Find where the given text appears and provide that cell's center as (X, Y) coordinate. 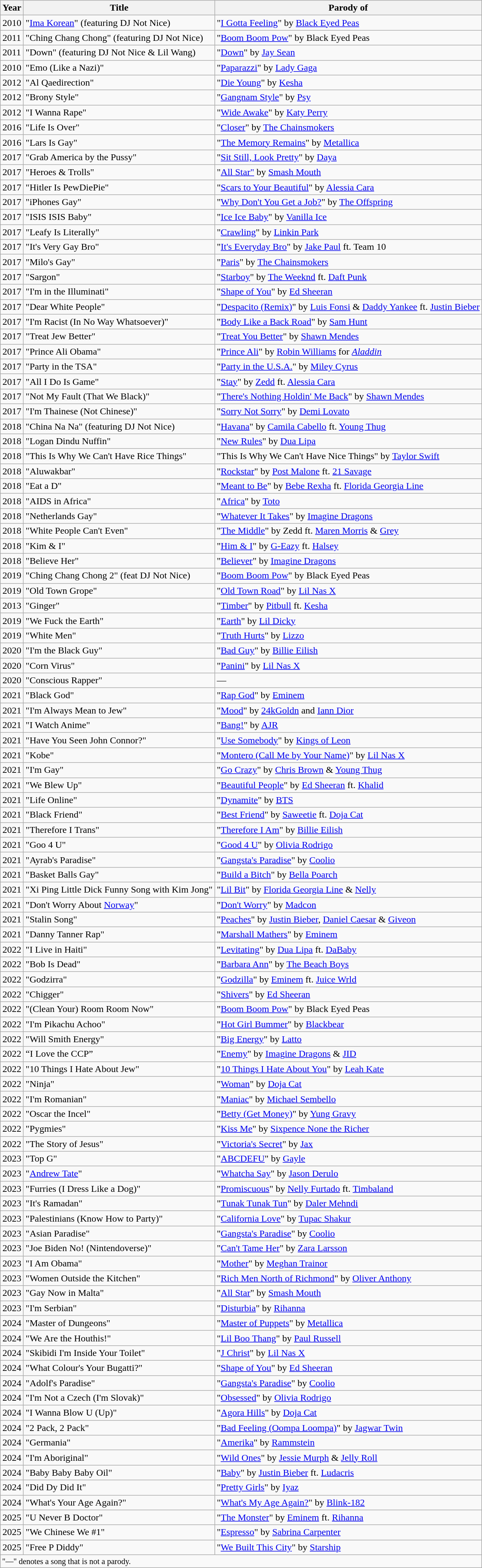
"Joe Biden No! (Nintendoverse)" (119, 1248)
"It's Everyday Bro" by Jake Paul ft. Team 10 (348, 247)
"Peaches" by Justin Bieber, Daniel Caesar & Giveon (348, 920)
"Earth" by Lil Dicky (348, 620)
"Him & I" by G-Eazy ft. Halsey (348, 546)
"Mother" by Meghan Trainor (348, 1263)
"The Monster" by Eminem ft. Rihanna (348, 1517)
"I Live in Haiti" (119, 950)
"Kobe" (119, 755)
"Therefore I Trans" (119, 830)
"All I Do Is Game" (119, 381)
"Meant to Be" by Bebe Rexha ft. Florida Georgia Line (348, 486)
"Sit Still, Look Pretty" by Daya (348, 157)
"Marshall Mathers" by Eminem (348, 935)
"Therefore I Am" by Billie Eilish (348, 830)
"10 Things I Hate About Jew" (119, 1069)
"I'm Serbian" (119, 1308)
"Beautiful People" by Ed Sheeran ft. Khalid (348, 785)
"Oscar the Incel" (119, 1114)
"Disturbia" by Rihanna (348, 1308)
"Wide Awake" by Katy Perry (348, 112)
"Black God" (119, 695)
"Timber" by Pitbull ft. Kesha (348, 606)
"Ching Chang Chong" (featuring DJ Not Nice) (119, 38)
"White Men" (119, 635)
"Al Qaedirection" (119, 82)
"Ima Korean" (featuring DJ Not Nice) (119, 23)
"Adolf's Paradise" (119, 1383)
"I Watch Anime" (119, 725)
"There's Nothing Holdin' Me Back" by Shawn Mendes (348, 396)
"Promiscuous" by Nelly Furtado ft. Timbaland (348, 1189)
"Ginger" (119, 606)
"Believer" by Imagine Dragons (348, 561)
"Espresso" by Sabrina Carpenter (348, 1532)
"I'm the Black Guy" (119, 650)
"China Na Na" (featuring DJ Not Nice) (119, 426)
"Pretty Girls" by Iyaz (348, 1487)
Parody of (348, 8)
"Obsessed" by Olivia Rodrigo (348, 1398)
"Basket Balls Gay" (119, 875)
"Whatever It Takes" by Imagine Dragons (348, 516)
"Enemy" by Imagine Dragons & JID (348, 1054)
"2 Pack, 2 Pack" (119, 1428)
"Life Is Over" (119, 127)
"Logan Dindu Nuffin" (119, 441)
"Gangnam Style" by Psy (348, 97)
"This Is Why We Can't Have Nice Things" by Taylor Swift (348, 456)
"Big Energy" by Latto (348, 1039)
"What Colour's Your Bugatti?" (119, 1368)
"Danny Tanner Rap" (119, 935)
"Asian Paradise" (119, 1233)
"Scars to Your Beautiful" by Alessia Cara (348, 187)
"Party in the U.S.A." by Miley Cyrus (348, 366)
"Bang!" by AJR (348, 725)
"Don't Worry" by Madcon (348, 904)
"Closer" by The Chainsmokers (348, 127)
"It's Ramadan" (119, 1204)
"This Is Why We Can't Have Rice Things" (119, 456)
"Prince Ali Obama" (119, 351)
"Lil Boo Thang" by Paul Russell (348, 1338)
"Andrew Tate" (119, 1174)
"I'm Racist (In No Way Whatsoever)" (119, 322)
"Milo's Gay" (119, 262)
"Heroes & Trolls" (119, 172)
"Bad Feeling (Oompa Loompa)" by Jagwar Twin (348, 1428)
"I'm Thainese (Not Chinese)" (119, 411)
"Use Somebody" by Kings of Leon (348, 740)
"Baby" by Justin Bieber ft. Ludacris (348, 1473)
"Ayrab's Paradise" (119, 860)
"Master of Puppets" by Metallica (348, 1323)
"Furries (I Dress Like a Dog)" (119, 1189)
"Aluwakbar" (119, 471)
"Crawling" by Linkin Park (348, 232)
"Whatcha Say" by Jason Derulo (348, 1174)
"U Never B Doctor" (119, 1517)
"Rap God" by Eminem (348, 695)
"Build a Bitch" by Bella Poarch (348, 875)
"Corn Virus" (119, 666)
"Free P Diddy" (119, 1547)
"Levitating" by Dua Lipa ft. DaBaby (348, 950)
"Treat Jew Better" (119, 337)
"Dear White People" (119, 307)
"Not My Fault (That We Black)" (119, 396)
"Betty (Get Money)" by Yung Gravy (348, 1114)
"Treat You Better" by Shawn Mendes (348, 337)
"ISIS ISIS Baby" (119, 217)
"Dynamite" by BTS (348, 800)
"Pygmies" (119, 1129)
"Wild Ones" by Jessie Murph & Jelly Roll (348, 1458)
"I'm Always Mean to Jew" (119, 710)
"Africa" by Toto (348, 501)
"We Built This City" by Starship (348, 1547)
"Paparazzi" by Lady Gaga (348, 68)
"Don't Worry About Norway" (119, 904)
"Godzirra" (119, 979)
"Amerika" by Rammstein (348, 1443)
"Stay" by Zedd ft. Alessia Cara (348, 381)
"Woman" by Doja Cat (348, 1084)
"Havana" by Camila Cabello ft. Young Thug (348, 426)
Year (12, 8)
"Barbara Ann" by The Beach Boys (348, 964)
"Rockstar" by Post Malone ft. 21 Savage (348, 471)
"—" denotes a song that is not a parody. (241, 1561)
"Brony Style" (119, 97)
"The Middle" by Zedd ft. Maren Morris & Grey (348, 531)
"I'm Pikachu Achoo" (119, 1024)
"ABCDEFU" by Gayle (348, 1159)
"Did Dy Did It" (119, 1487)
"Down" (featuring DJ Not Nice & Lil Wang) (119, 53)
"The Memory Remains" by Metallica (348, 142)
"Eat a D" (119, 486)
"I'm Aboriginal" (119, 1458)
"Maniac" by Michael Sembello (348, 1099)
"Germania" (119, 1443)
"The Story of Jesus" (119, 1144)
"Master of Dungeons" (119, 1323)
"Have You Seen John Connor?" (119, 740)
"Chigger" (119, 994)
"Godzilla" by Eminem ft. Juice Wrld (348, 979)
"Hot Girl Bummer" by Blackbear (348, 1024)
"Old Town Road" by Lil Nas X (348, 591)
"New Rules" by Dua Lipa (348, 441)
"White People Can't Even" (119, 531)
"Rich Men North of Richmond" by Oliver Anthony (348, 1278)
"I'm Not a Czech (I'm Slovak)" (119, 1398)
"Good 4 U" by Olivia Rodrigo (348, 845)
“I Love the CCP” (119, 1054)
"Hitler Is PewDiePie" (119, 187)
"Party in the TSA" (119, 366)
"Best Friend" by Saweetie ft. Doja Cat (348, 815)
"Montero (Call Me by Your Name)" by Lil Nas X (348, 755)
"iPhones Gay" (119, 202)
"Ninja" (119, 1084)
"Prince Ali" by Robin Williams for Aladdin (348, 351)
"Why Don't You Get a Job?" by The Offspring (348, 202)
"Lars Is Gay" (119, 142)
"Goo 4 U" (119, 845)
"(Clean Your) Room Room Now" (119, 1009)
"AIDS in Africa" (119, 501)
"Believe Her" (119, 561)
"Baby Baby Baby Oil" (119, 1473)
"Victoria's Secret" by Jax (348, 1144)
"Grab America by the Pussy" (119, 157)
"Down" by Jay Sean (348, 53)
"Tunak Tunak Tun" by Daler Mehndi (348, 1204)
"Stalin Song" (119, 920)
"Xi Ping Little Dick Funny Song with Kim Jong" (119, 889)
"Bob Is Dead" (119, 964)
— (348, 681)
"Palestinians (Know How to Party)" (119, 1219)
"Bad Guy" by Billie Eilish (348, 650)
2013 (12, 606)
"I'm in the Illuminati" (119, 292)
"Lil Bit" by Florida Georgia Line & Nelly (348, 889)
"Life Online" (119, 800)
"Can't Tame Her" by Zara Larsson (348, 1248)
"What's Your Age Again?" (119, 1502)
"We Blew Up" (119, 785)
"Old Town Grope" (119, 591)
"Netherlands Gay" (119, 516)
"Women Outside the Kitchen" (119, 1278)
"Body Like a Back Road" by Sam Hunt (348, 322)
"We Chinese We #1" (119, 1532)
"I Am Obama" (119, 1263)
"I'm Romanian" (119, 1099)
"Top G" (119, 1159)
"Die Young" by Kesha (348, 82)
"Truth Hurts" by Lizzo (348, 635)
"Conscious Rapper" (119, 681)
"Leafy Is Literally" (119, 232)
"Ice Ice Baby" by Vanilla Ice (348, 217)
"I'm Gay" (119, 770)
"Despacito (Remix)" by Luis Fonsi & Daddy Yankee ft. Justin Bieber (348, 307)
"Panini" by Lil Nas X (348, 666)
"Mood" by 24kGoldn and Iann Dior (348, 710)
Title (119, 8)
"Skibidi I'm Inside Your Toilet" (119, 1353)
"I Gotta Feeling" by Black Eyed Peas (348, 23)
"J Christ" by Lil Nas X (348, 1353)
"Go Crazy" by Chris Brown & Young Thug (348, 770)
"I Wanna Rape" (119, 112)
"Agora Hills" by Doja Cat (348, 1413)
"Paris" by The Chainsmokers (348, 262)
"What's My Age Again?" by Blink-182 (348, 1502)
"Emo (Like a Nazi)" (119, 68)
"We Fuck the Earth" (119, 620)
"Ching Chang Chong 2" (feat DJ Not Nice) (119, 576)
"Will Smith Energy" (119, 1039)
"I Wanna Blow U (Up)" (119, 1413)
"We Are the Houthis!" (119, 1338)
"Black Friend" (119, 815)
"Shivers" by Ed Sheeran (348, 994)
"Sargon" (119, 277)
"Starboy" by The Weeknd ft. Daft Punk (348, 277)
"California Love" by Tupac Shakur (348, 1219)
"Kiss Me" by Sixpence None the Richer (348, 1129)
"Sorry Not Sorry" by Demi Lovato (348, 411)
"Kim & I" (119, 546)
"It's Very Gay Bro" (119, 247)
"10 Things I Hate About You" by Leah Kate (348, 1069)
"Gay Now in Malta" (119, 1293)
